Detect which cell encompasses the target text, then output its (X, Y) center coordinate. 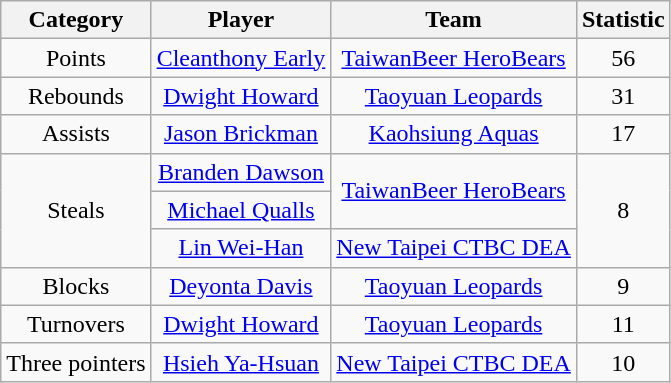
Turnovers (76, 324)
Hsieh Ya-Hsuan (241, 362)
31 (623, 96)
Lin Wei-Han (241, 248)
Branden Dawson (241, 172)
Team (454, 20)
Jason Brickman (241, 134)
10 (623, 362)
Points (76, 58)
Blocks (76, 286)
Deyonta Davis (241, 286)
11 (623, 324)
Statistic (623, 20)
9 (623, 286)
Cleanthony Early (241, 58)
Three pointers (76, 362)
Category (76, 20)
56 (623, 58)
17 (623, 134)
Rebounds (76, 96)
Kaohsiung Aquas (454, 134)
Assists (76, 134)
Steals (76, 210)
Michael Qualls (241, 210)
Player (241, 20)
8 (623, 210)
